Provide the (X, Y) coordinate of the cell's center where the given text is located.  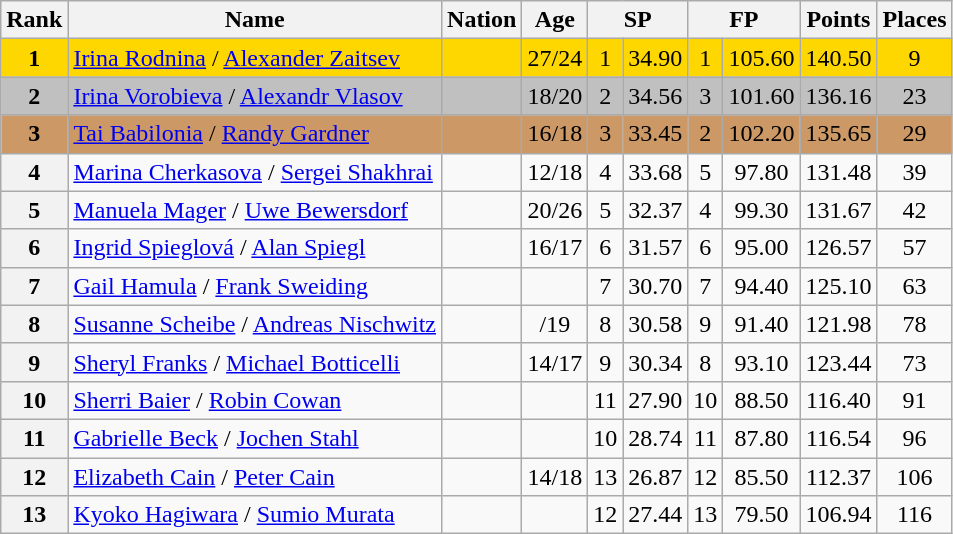
Manuela Mager / Uwe Bewersdorf (255, 210)
105.60 (762, 58)
SP (638, 20)
Sherri Baier / Robin Cowan (255, 400)
31.57 (656, 248)
Irina Vorobieva / Alexandr Vlasov (255, 96)
Gabrielle Beck / Jochen Stahl (255, 438)
Marina Cherkasova / Sergei Shakhrai (255, 172)
18/20 (555, 96)
26.87 (656, 477)
Elizabeth Cain / Peter Cain (255, 477)
Ingrid Spieglová / Alan Spiegl (255, 248)
Name (255, 20)
20/26 (555, 210)
97.80 (762, 172)
Gail Hamula / Frank Sweiding (255, 286)
Sheryl Franks / Michael Botticelli (255, 362)
102.20 (762, 134)
Nation (482, 20)
12/18 (555, 172)
30.34 (656, 362)
Tai Babilonia / Randy Gardner (255, 134)
33.45 (656, 134)
91.40 (762, 324)
14/17 (555, 362)
/19 (555, 324)
FP (744, 20)
135.65 (838, 134)
121.98 (838, 324)
16/17 (555, 248)
96 (914, 438)
Kyoko Hagiwara / Sumio Murata (255, 515)
Susanne Scheibe / Andreas Nischwitz (255, 324)
91 (914, 400)
126.57 (838, 248)
30.70 (656, 286)
106.94 (838, 515)
87.80 (762, 438)
33.68 (656, 172)
79.50 (762, 515)
116 (914, 515)
27/24 (555, 58)
Points (838, 20)
73 (914, 362)
34.56 (656, 96)
23 (914, 96)
57 (914, 248)
94.40 (762, 286)
123.44 (838, 362)
88.50 (762, 400)
39 (914, 172)
95.00 (762, 248)
99.30 (762, 210)
136.16 (838, 96)
106 (914, 477)
116.54 (838, 438)
30.58 (656, 324)
93.10 (762, 362)
112.37 (838, 477)
28.74 (656, 438)
85.50 (762, 477)
63 (914, 286)
29 (914, 134)
16/18 (555, 134)
14/18 (555, 477)
131.67 (838, 210)
Irina Rodnina / Alexander Zaitsev (255, 58)
27.44 (656, 515)
101.60 (762, 96)
116.40 (838, 400)
Places (914, 20)
27.90 (656, 400)
78 (914, 324)
Age (555, 20)
42 (914, 210)
Rank (34, 20)
125.10 (838, 286)
34.90 (656, 58)
131.48 (838, 172)
140.50 (838, 58)
32.37 (656, 210)
